Provide the (X, Y) coordinate of the cell's center where the given text is located.  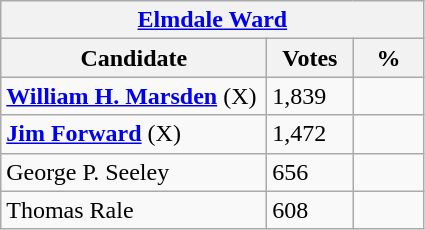
1,839 (310, 96)
William H. Marsden (X) (134, 96)
George P. Seeley (134, 172)
% (388, 58)
656 (310, 172)
Thomas Rale (134, 210)
Votes (310, 58)
Candidate (134, 58)
Jim Forward (X) (134, 134)
1,472 (310, 134)
608 (310, 210)
Elmdale Ward (212, 20)
